Detect which cell encompasses the target text, then output its [x, y] center coordinate. 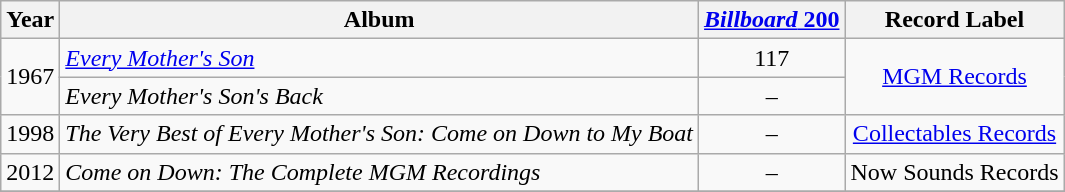
Every Mother's Son's Back [380, 96]
117 [772, 58]
Collectables Records [954, 134]
Album [380, 20]
1998 [30, 134]
MGM Records [954, 77]
Come on Down: The Complete MGM Recordings [380, 172]
Record Label [954, 20]
Billboard 200 [772, 20]
Every Mother's Son [380, 58]
Year [30, 20]
Now Sounds Records [954, 172]
The Very Best of Every Mother's Son: Come on Down to My Boat [380, 134]
1967 [30, 77]
2012 [30, 172]
